For the text-containing cell, return its midpoint in (x, y) coordinate format. 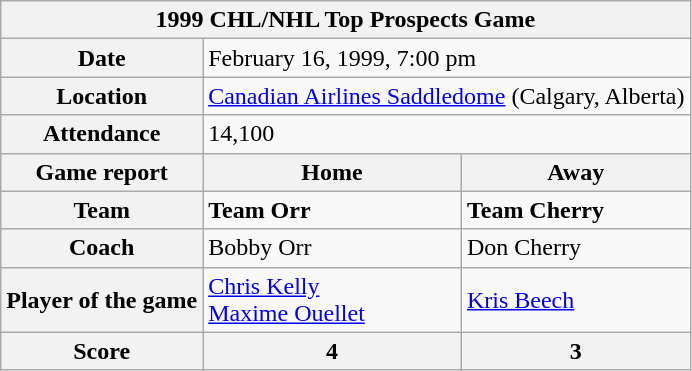
Player of the game (102, 300)
Kris Beech (576, 300)
3 (576, 351)
Date (102, 58)
1999 CHL/NHL Top Prospects Game (346, 20)
February 16, 1999, 7:00 pm (446, 58)
14,100 (446, 134)
Away (576, 172)
Coach (102, 248)
Team (102, 210)
Team Orr (332, 210)
4 (332, 351)
Home (332, 172)
Attendance (102, 134)
Score (102, 351)
Location (102, 96)
Canadian Airlines Saddledome (Calgary, Alberta) (446, 96)
Don Cherry (576, 248)
Chris KellyMaxime Ouellet (332, 300)
Team Cherry (576, 210)
Bobby Orr (332, 248)
Game report (102, 172)
